Return (X, Y) of the center of cell containing provided text 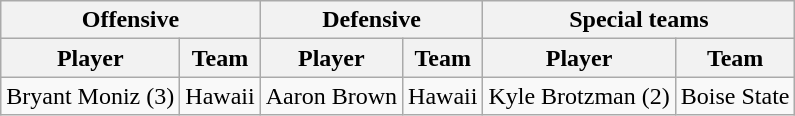
Boise State (735, 96)
Bryant Moniz (3) (90, 96)
Aaron Brown (331, 96)
Special teams (639, 20)
Offensive (130, 20)
Kyle Brotzman (2) (579, 96)
Defensive (372, 20)
